Output the [x, y] coordinate of the center of the cell containing the given text.  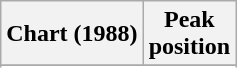
Peakposition [189, 34]
Chart (1988) [72, 34]
